Determine the [x, y] coordinate at the center of the cell enclosing the given text.  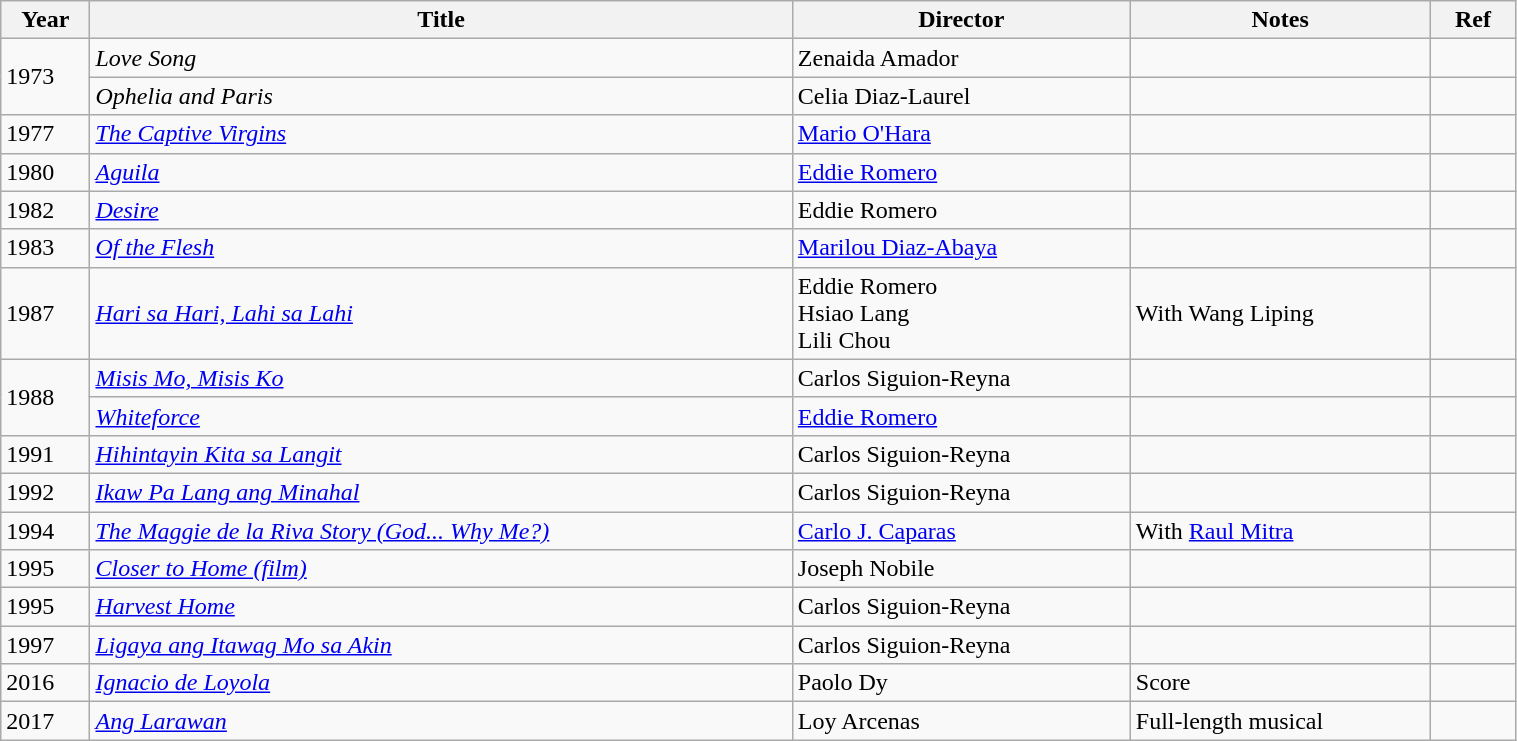
Hihintayin Kita sa Langit [441, 454]
Full-length musical [1280, 721]
1983 [46, 248]
Loy Arcenas [961, 721]
1977 [46, 134]
Ref [1473, 20]
Zenaida Amador [961, 58]
Aguila [441, 172]
Notes [1280, 20]
1982 [46, 210]
Ligaya ang Itawag Mo sa Akin [441, 645]
Title [441, 20]
Celia Diaz-Laurel [961, 96]
2017 [46, 721]
1980 [46, 172]
1973 [46, 77]
Of the Flesh [441, 248]
1997 [46, 645]
Misis Mo, Misis Ko [441, 378]
Closer to Home (film) [441, 569]
1994 [46, 531]
1991 [46, 454]
Whiteforce [441, 416]
Director [961, 20]
Paolo Dy [961, 683]
Love Song [441, 58]
Year [46, 20]
Marilou Diaz-Abaya [961, 248]
With Wang Liping [1280, 313]
Ignacio de Loyola [441, 683]
The Captive Virgins [441, 134]
Mario O'Hara [961, 134]
Score [1280, 683]
Harvest Home [441, 607]
Ang Larawan [441, 721]
Hari sa Hari, Lahi sa Lahi [441, 313]
1992 [46, 492]
1988 [46, 397]
Desire [441, 210]
Joseph Nobile [961, 569]
2016 [46, 683]
Ophelia and Paris [441, 96]
1987 [46, 313]
With Raul Mitra [1280, 531]
The Maggie de la Riva Story (God... Why Me?) [441, 531]
Ikaw Pa Lang ang Minahal [441, 492]
Carlo J. Caparas [961, 531]
Eddie RomeroHsiao LangLili Chou [961, 313]
